Locate the cell with the specified text and output its (x, y) center coordinate. 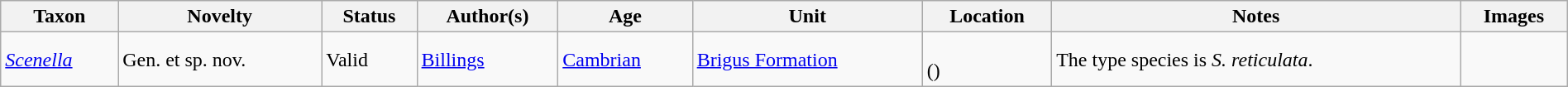
Age (625, 17)
Brigus Formation (807, 60)
The type species is S. reticulata. (1256, 60)
Gen. et sp. nov. (220, 60)
Taxon (60, 17)
Scenella (60, 60)
() (987, 60)
Notes (1256, 17)
Novelty (220, 17)
Unit (807, 17)
Billings (488, 60)
Location (987, 17)
Author(s) (488, 17)
Valid (369, 60)
Images (1514, 17)
Status (369, 17)
Cambrian (625, 60)
